Locate the cell with the specified text and output its [X, Y] center coordinate. 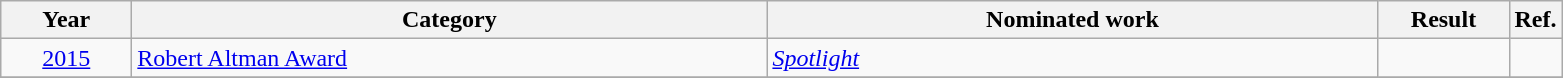
Year [66, 20]
Category [450, 20]
Ref. [1536, 20]
Nominated work [1072, 20]
Spotlight [1072, 58]
Result [1444, 20]
Robert Altman Award [450, 58]
2015 [66, 58]
